Detect which cell encompasses the target text, then output its [x, y] center coordinate. 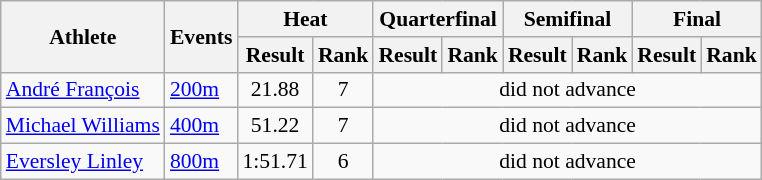
200m [201, 90]
800m [201, 162]
Athlete [83, 36]
Events [201, 36]
1:51.71 [274, 162]
Heat [305, 19]
51.22 [274, 126]
Final [696, 19]
21.88 [274, 90]
Eversley Linley [83, 162]
400m [201, 126]
6 [344, 162]
Semifinal [568, 19]
Michael Williams [83, 126]
Quarterfinal [438, 19]
André François [83, 90]
